Locate the cell with the specified text and output its [X, Y] center coordinate. 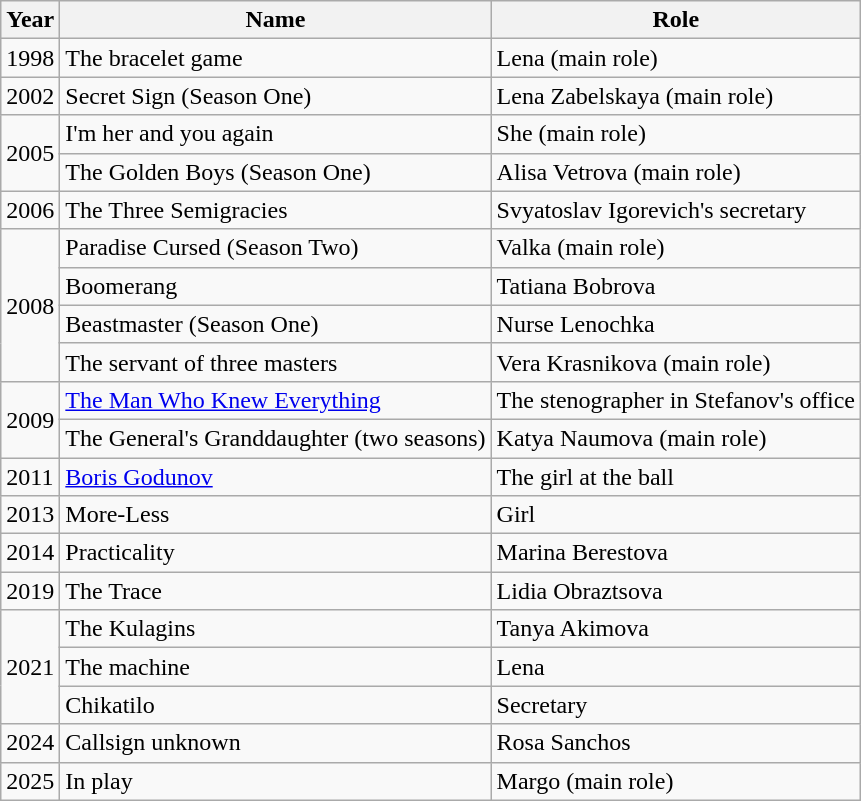
Nurse Lenochka [676, 324]
Alisa Vetrova (main role) [676, 172]
Svyatoslav Igorevich's secretary [676, 210]
2011 [30, 477]
The Trace [276, 591]
Boomerang [276, 286]
2025 [30, 781]
Lena (main role) [676, 58]
In play [276, 781]
Callsign unknown [276, 743]
2002 [30, 96]
The bracelet game [276, 58]
2019 [30, 591]
Secret Sign (Season One) [276, 96]
Year [30, 20]
Lena Zabelskaya (main role) [676, 96]
Rosa Sanchos [676, 743]
The stenographer in Stefanov's office [676, 400]
Tanya Akimova [676, 629]
Valka (main role) [676, 248]
Role [676, 20]
Girl [676, 515]
2024 [30, 743]
Lena [676, 667]
The servant of three masters [276, 362]
1998 [30, 58]
Margo (main role) [676, 781]
Vera Krasnikova (main role) [676, 362]
Paradise Cursed (Season Two) [276, 248]
Beastmaster (Season One) [276, 324]
More-Less [276, 515]
The Man Who Knew Everything [276, 400]
The girl at the ball [676, 477]
Katya Naumova (main role) [676, 438]
Marina Berestova [676, 553]
2005 [30, 153]
Tatiana Bobrova [676, 286]
Name [276, 20]
The General's Granddaughter (two seasons) [276, 438]
Lidia Obraztsova [676, 591]
The Golden Boys (Season One) [276, 172]
Chikatilo [276, 705]
The Three Semigracies [276, 210]
2021 [30, 667]
She (main role) [676, 134]
2006 [30, 210]
2009 [30, 419]
The Kulagins [276, 629]
2014 [30, 553]
2013 [30, 515]
2008 [30, 305]
The machine [276, 667]
Practicality [276, 553]
I'm her and you again [276, 134]
Secretary [676, 705]
Boris Godunov [276, 477]
